Search for the cell housing the specified text and yield its [X, Y] center coordinate. 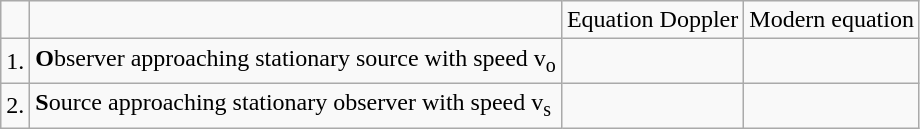
Equation Doppler [652, 20]
1. [16, 61]
Observer approaching stationary source with speed vo [296, 61]
Modern equation [832, 20]
2. [16, 105]
Source approaching stationary observer with speed vs [296, 105]
